Identify which cell holds the provided text, then report its (x, y) central coordinate. 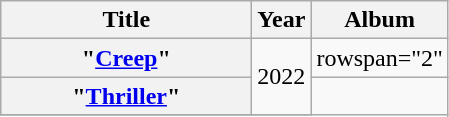
Album (380, 20)
2022 (282, 77)
Year (282, 20)
Title (126, 20)
"Creep" (126, 58)
"Thriller" (126, 96)
rowspan="2" (380, 58)
